Search for the cell housing the specified text and yield its (x, y) center coordinate. 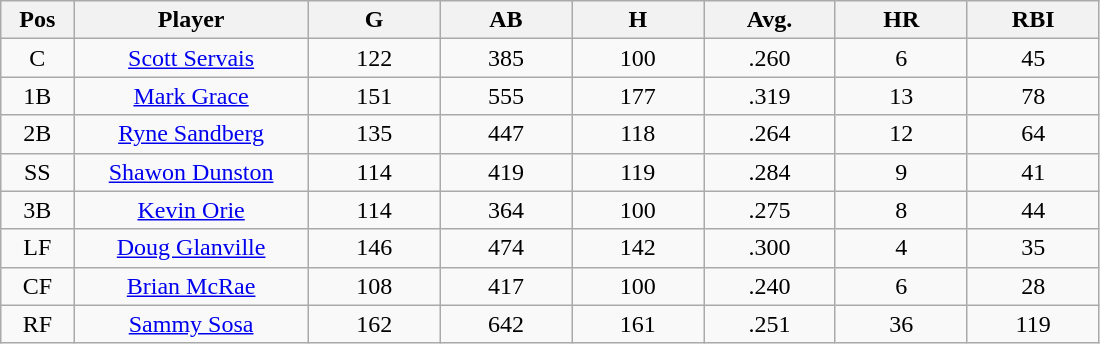
3B (38, 210)
.275 (770, 210)
Sammy Sosa (191, 324)
122 (374, 58)
Scott Servais (191, 58)
.240 (770, 286)
12 (901, 134)
364 (506, 210)
Mark Grace (191, 96)
4 (901, 248)
Player (191, 20)
555 (506, 96)
.284 (770, 172)
G (374, 20)
.300 (770, 248)
385 (506, 58)
.260 (770, 58)
419 (506, 172)
2B (38, 134)
78 (1033, 96)
118 (638, 134)
64 (1033, 134)
Ryne Sandberg (191, 134)
161 (638, 324)
44 (1033, 210)
Avg. (770, 20)
Pos (38, 20)
SS (38, 172)
447 (506, 134)
417 (506, 286)
Shawon Dunston (191, 172)
36 (901, 324)
H (638, 20)
162 (374, 324)
1B (38, 96)
RBI (1033, 20)
146 (374, 248)
Kevin Orie (191, 210)
CF (38, 286)
HR (901, 20)
13 (901, 96)
28 (1033, 286)
135 (374, 134)
RF (38, 324)
Brian McRae (191, 286)
41 (1033, 172)
142 (638, 248)
177 (638, 96)
642 (506, 324)
9 (901, 172)
C (38, 58)
45 (1033, 58)
AB (506, 20)
.319 (770, 96)
.264 (770, 134)
108 (374, 286)
.251 (770, 324)
8 (901, 210)
Doug Glanville (191, 248)
LF (38, 248)
151 (374, 96)
474 (506, 248)
35 (1033, 248)
